Capture the cell that displays the provided text and extract its (X, Y) central coordinate. 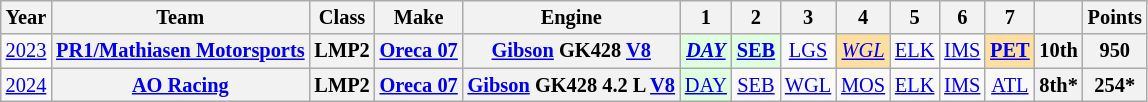
Gibson GK428 4.2 L V8 (572, 85)
Team (180, 17)
Make (419, 17)
Engine (572, 17)
8th* (1059, 85)
4 (863, 17)
2024 (26, 85)
6 (962, 17)
7 (1010, 17)
5 (914, 17)
Points (1115, 17)
2023 (26, 51)
Class (342, 17)
LGS (808, 51)
10th (1059, 51)
PR1/Mathiasen Motorsports (180, 51)
2 (756, 17)
1 (706, 17)
AO Racing (180, 85)
3 (808, 17)
ATL (1010, 85)
950 (1115, 51)
PET (1010, 51)
254* (1115, 85)
Year (26, 17)
Gibson GK428 V8 (572, 51)
MOS (863, 85)
